Locate the cell with the specified text and output its [X, Y] center coordinate. 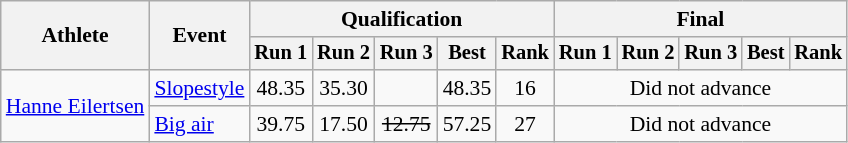
Final [700, 19]
Slopestyle [199, 88]
Hanne Eilertsen [76, 106]
Big air [199, 124]
39.75 [280, 124]
Qualification [401, 19]
17.50 [344, 124]
16 [525, 88]
57.25 [468, 124]
27 [525, 124]
Event [199, 36]
Athlete [76, 36]
35.30 [344, 88]
12.75 [406, 124]
